Detect which cell encompasses the target text, then output its (x, y) center coordinate. 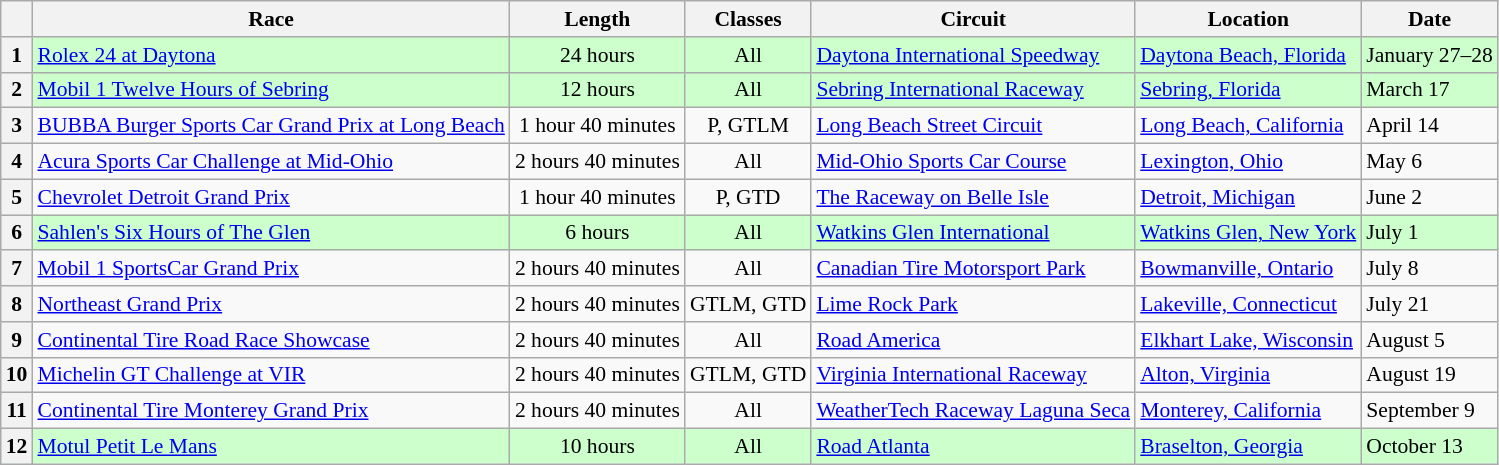
Elkhart Lake, Wisconsin (1248, 340)
Bowmanville, Ontario (1248, 269)
July 21 (1430, 304)
2 (17, 90)
4 (17, 162)
Northeast Grand Prix (270, 304)
August 5 (1430, 340)
Alton, Virginia (1248, 375)
Classes (748, 19)
Watkins Glen, New York (1248, 233)
September 9 (1430, 411)
Length (598, 19)
March 17 (1430, 90)
Road America (973, 340)
Sahlen's Six Hours of The Glen (270, 233)
Location (1248, 19)
October 13 (1430, 447)
Michelin GT Challenge at VIR (270, 375)
6 (17, 233)
May 6 (1430, 162)
P, GTLM (748, 126)
10 hours (598, 447)
BUBBA Burger Sports Car Grand Prix at Long Beach (270, 126)
Mid-Ohio Sports Car Course (973, 162)
June 2 (1430, 197)
July 8 (1430, 269)
Daytona International Speedway (973, 55)
Chevrolet Detroit Grand Prix (270, 197)
Sebring, Florida (1248, 90)
7 (17, 269)
The Raceway on Belle Isle (973, 197)
April 14 (1430, 126)
1 (17, 55)
Braselton, Georgia (1248, 447)
Virginia International Raceway (973, 375)
11 (17, 411)
9 (17, 340)
P, GTD (748, 197)
Road Atlanta (973, 447)
Sebring International Raceway (973, 90)
WeatherTech Raceway Laguna Seca (973, 411)
24 hours (598, 55)
Canadian Tire Motorsport Park (973, 269)
8 (17, 304)
Rolex 24 at Daytona (270, 55)
Mobil 1 Twelve Hours of Sebring (270, 90)
July 1 (1430, 233)
Long Beach, California (1248, 126)
Continental Tire Road Race Showcase (270, 340)
Acura Sports Car Challenge at Mid-Ohio (270, 162)
Lexington, Ohio (1248, 162)
Lime Rock Park (973, 304)
10 (17, 375)
January 27–28 (1430, 55)
12 (17, 447)
Motul Petit Le Mans (270, 447)
Race (270, 19)
Long Beach Street Circuit (973, 126)
6 hours (598, 233)
Detroit, Michigan (1248, 197)
Watkins Glen International (973, 233)
Circuit (973, 19)
3 (17, 126)
5 (17, 197)
Continental Tire Monterey Grand Prix (270, 411)
Date (1430, 19)
Lakeville, Connecticut (1248, 304)
12 hours (598, 90)
August 19 (1430, 375)
Mobil 1 SportsCar Grand Prix (270, 269)
Monterey, California (1248, 411)
Daytona Beach, Florida (1248, 55)
